Capture the cell that displays the provided text and extract its [X, Y] central coordinate. 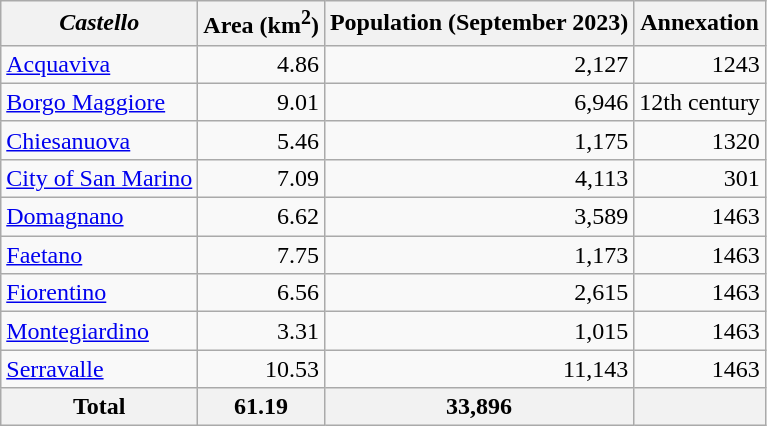
4,113 [478, 178]
4.86 [262, 64]
1320 [700, 140]
1,015 [478, 331]
7.09 [262, 178]
Total [100, 407]
Annexation [700, 24]
Acquaviva [100, 64]
2,127 [478, 64]
9.01 [262, 102]
Serravalle [100, 369]
Area (km2) [262, 24]
Chiesanuova [100, 140]
Fiorentino [100, 293]
12th century [700, 102]
2,615 [478, 293]
Faetano [100, 255]
3.31 [262, 331]
Domagnano [100, 217]
7.75 [262, 255]
3,589 [478, 217]
301 [700, 178]
Montegiardino [100, 331]
61.19 [262, 407]
Population (September 2023) [478, 24]
10.53 [262, 369]
1,173 [478, 255]
6,946 [478, 102]
11,143 [478, 369]
Castello [100, 24]
33,896 [478, 407]
1,175 [478, 140]
5.46 [262, 140]
Borgo Maggiore [100, 102]
6.62 [262, 217]
1243 [700, 64]
City of San Marino [100, 178]
6.56 [262, 293]
